Return the [x, y] coordinate for the center point of the cell that contains the specified text.  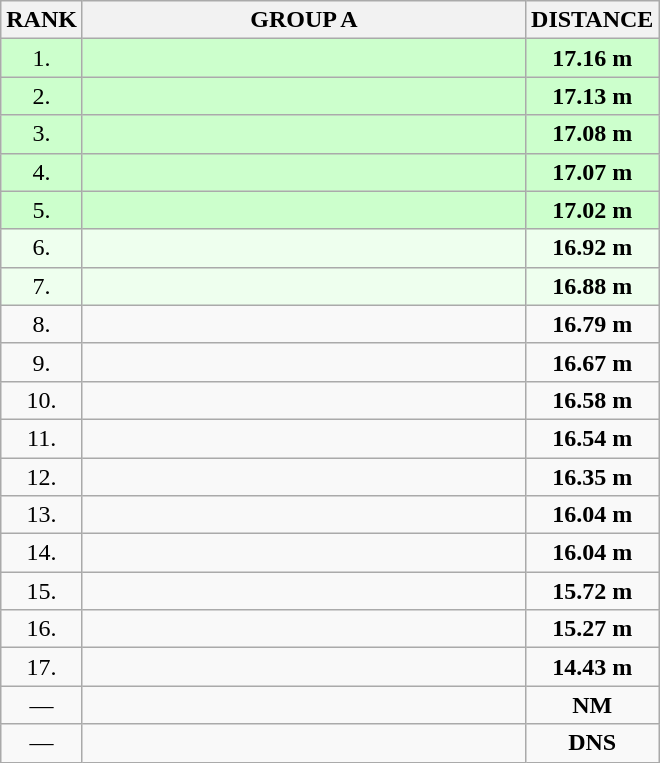
9. [42, 362]
16.92 m [592, 248]
17.16 m [592, 58]
17.08 m [592, 134]
14. [42, 553]
NM [592, 705]
GROUP A [304, 20]
5. [42, 210]
17.07 m [592, 172]
7. [42, 286]
16.88 m [592, 286]
16.54 m [592, 438]
17.02 m [592, 210]
3. [42, 134]
DNS [592, 743]
1. [42, 58]
11. [42, 438]
8. [42, 324]
14.43 m [592, 667]
15. [42, 591]
2. [42, 96]
17.13 m [592, 96]
16.35 m [592, 477]
4. [42, 172]
15.72 m [592, 591]
6. [42, 248]
16.58 m [592, 400]
16.67 m [592, 362]
15.27 m [592, 629]
RANK [42, 20]
12. [42, 477]
13. [42, 515]
10. [42, 400]
16. [42, 629]
17. [42, 667]
DISTANCE [592, 20]
16.79 m [592, 324]
